Search for the cell housing the specified text and yield its [x, y] center coordinate. 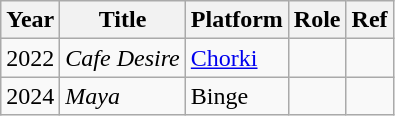
Ref [370, 20]
Title [122, 20]
Binge [236, 96]
Platform [236, 20]
2024 [30, 96]
Chorki [236, 58]
Cafe Desire [122, 58]
Year [30, 20]
Maya [122, 96]
2022 [30, 58]
Role [317, 20]
